Identify which cell holds the provided text, then report its (X, Y) central coordinate. 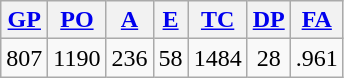
A (130, 20)
236 (130, 58)
58 (170, 58)
DP (268, 20)
E (170, 20)
TC (218, 20)
GP (24, 20)
.961 (316, 58)
FA (316, 20)
807 (24, 58)
1190 (77, 58)
28 (268, 58)
PO (77, 20)
1484 (218, 58)
